Return the [x, y] coordinate for the center point of the cell that contains the specified text.  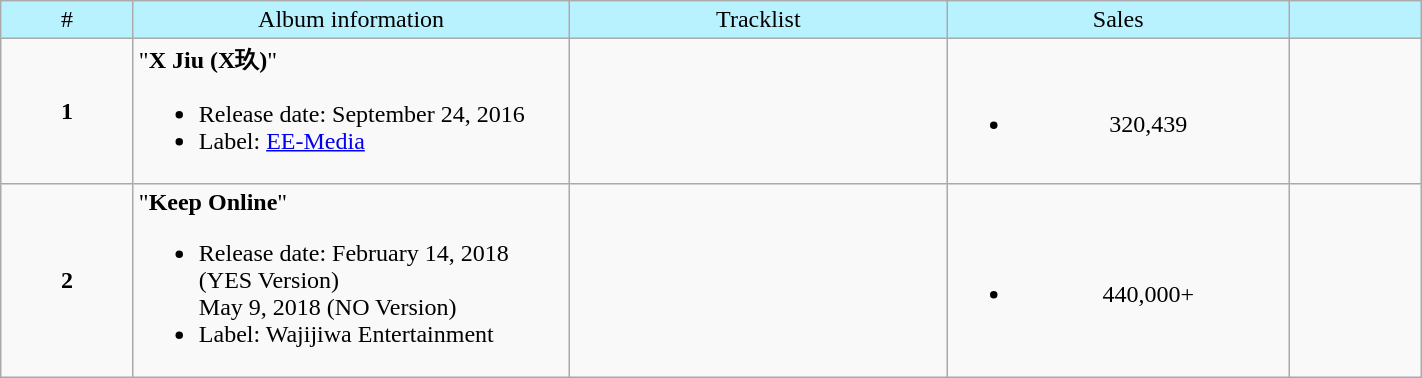
Album information [351, 20]
1 [68, 112]
320,439 [1118, 112]
Sales [1118, 20]
2 [68, 280]
"X Jiu (X玖)"Release date: September 24, 2016Label: EE-Media [351, 112]
440,000+ [1118, 280]
# [68, 20]
"Keep Online"Release date: February 14, 2018 (YES Version) May 9, 2018 (NO Version)Label: Wajijiwa Entertainment [351, 280]
Tracklist [758, 20]
